Return (X, Y) of the center of cell containing provided text 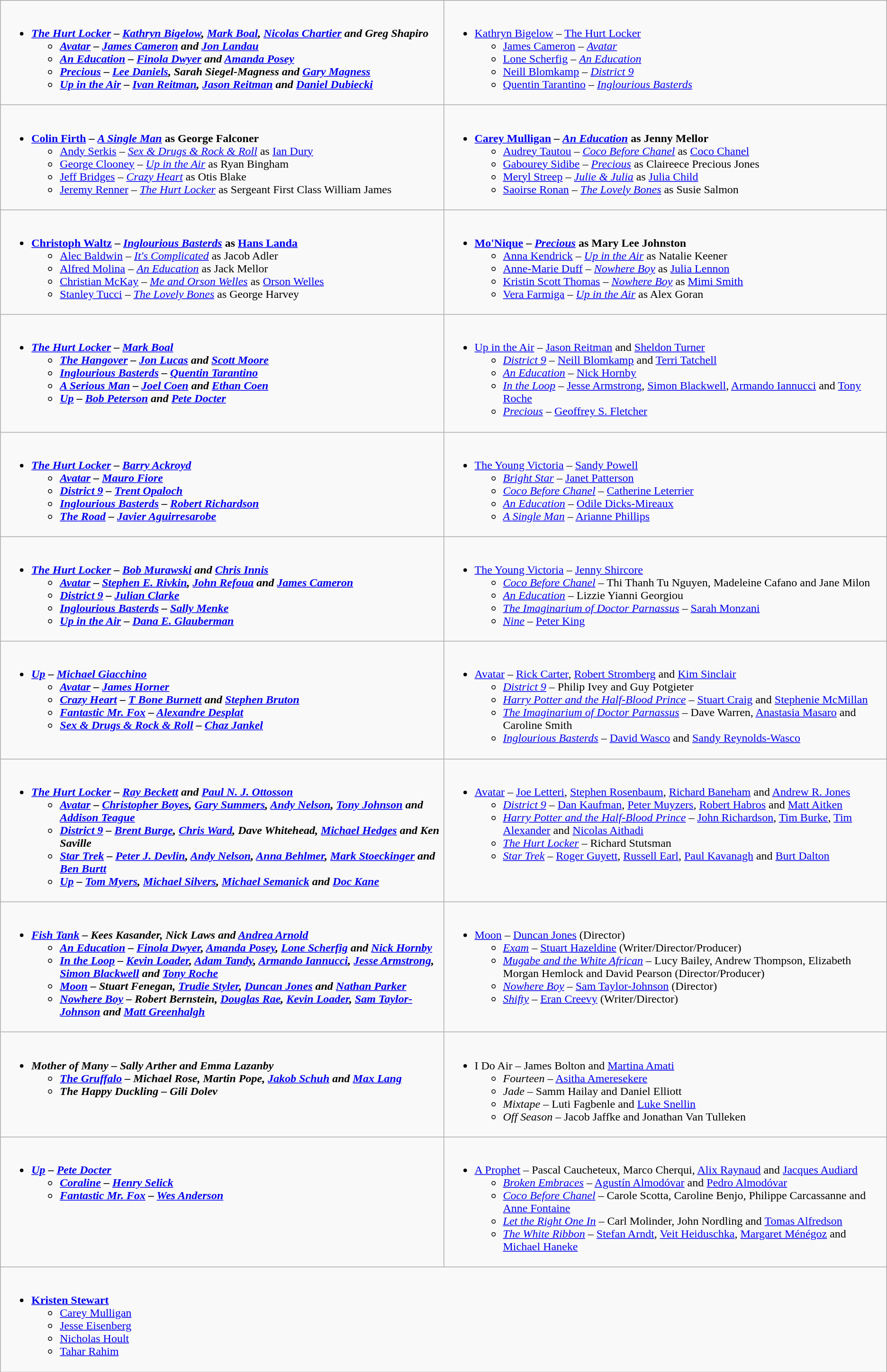
Mother of Many – Sally Arther and Emma LazanbyThe Gruffalo – Michael Rose, Martin Pope, Jakob Schuh and Max LangThe Happy Duckling – Gili Dolev (222, 1085)
Up – Pete DocterCoraline – Henry SelickFantastic Mr. Fox – Wes Anderson (222, 1202)
Kristen StewartCarey MulliganJesse EisenbergNicholas HoultTahar Rahim (443, 1319)
The Hurt Locker – Barry AckroydAvatar – Mauro FioreDistrict 9 – Trent OpalochInglourious Basterds – Robert RichardsonThe Road – Javier Aguirresarobe (222, 484)
